Extract the [x, y] coordinate from the center of the cell holding the provided text.  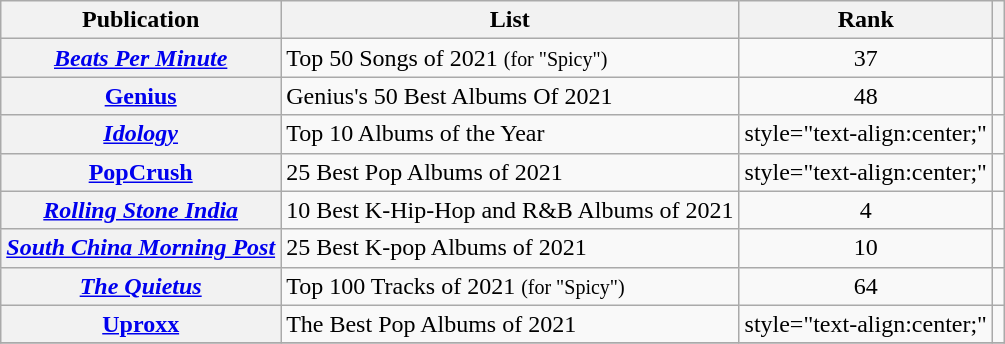
Genius's 50 Best Albums Of 2021 [510, 96]
10 [866, 248]
South China Morning Post [141, 248]
Top 10 Albums of the Year [510, 134]
64 [866, 286]
Publication [141, 20]
Idology [141, 134]
37 [866, 58]
25 Best K-pop Albums of 2021 [510, 248]
Uproxx [141, 324]
48 [866, 96]
25 Best Pop Albums of 2021 [510, 172]
The Quietus [141, 286]
Genius [141, 96]
4 [866, 210]
Rolling Stone India [141, 210]
Top 100 Tracks of 2021 (for "Spicy") [510, 286]
The Best Pop Albums of 2021 [510, 324]
Beats Per Minute [141, 58]
Top 50 Songs of 2021 (for "Spicy") [510, 58]
Rank [866, 20]
List [510, 20]
10 Best K-Hip-Hop and R&B Albums of 2021 [510, 210]
PopCrush [141, 172]
